Capture the cell that displays the provided text and extract its (X, Y) central coordinate. 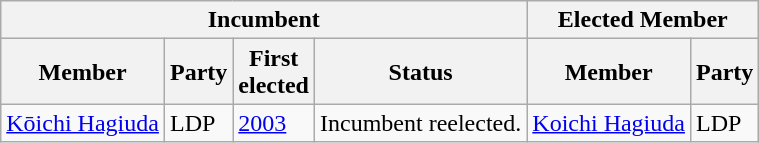
Incumbent reelected. (420, 123)
Elected Member (643, 20)
Incumbent (264, 20)
Kōichi Hagiuda (83, 123)
Firstelected (274, 72)
Status (420, 72)
2003 (274, 123)
Koichi Hagiuda (609, 123)
